Capture the cell that displays the provided text and extract its (X, Y) central coordinate. 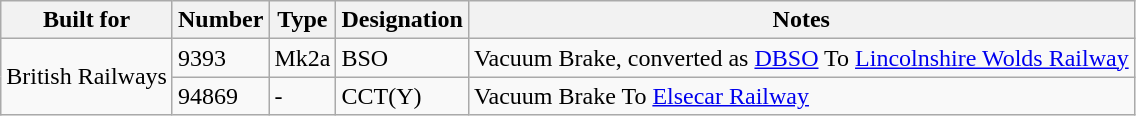
British Railways (87, 77)
Built for (87, 20)
9393 (220, 58)
Designation (402, 20)
94869 (220, 96)
Vacuum Brake, converted as DBSO To Lincolnshire Wolds Railway (801, 58)
Notes (801, 20)
Mk2a (302, 58)
- (302, 96)
Vacuum Brake To Elsecar Railway (801, 96)
BSO (402, 58)
Number (220, 20)
CCT(Y) (402, 96)
Type (302, 20)
